Find where the given text appears and provide that cell's center as (X, Y) coordinate. 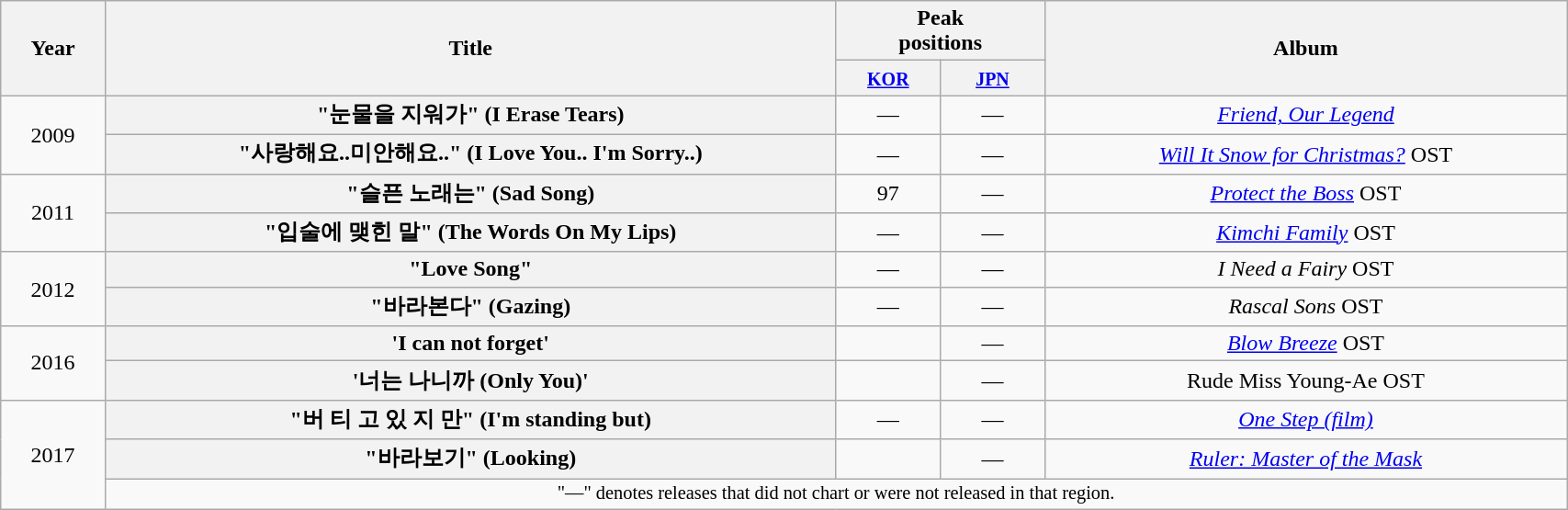
Protect the Boss OST (1305, 193)
Title (470, 48)
"사랑해요..미안해요.." (I Love You.. I'm Sorry..) (470, 154)
Rascal Sons OST (1305, 307)
Peakpositions (941, 31)
"바라본다" (Gazing) (470, 307)
97 (888, 193)
Kimchi Family OST (1305, 233)
"버 티 고 있 지 만" (I'm standing but) (470, 419)
Friend, Our Legend (1305, 116)
KOR (888, 78)
Rude Miss Young-Ae OST (1305, 380)
'너는 나니까 (Only You)' (470, 380)
"눈물을 지워가" (I Erase Tears) (470, 116)
One Step (film) (1305, 419)
"바라보기" (Looking) (470, 459)
"—" denotes releases that did not chart or were not released in that region. (836, 493)
I Need a Fairy OST (1305, 269)
"슬픈 노래는" (Sad Song) (470, 193)
2016 (53, 364)
2017 (53, 454)
Year (53, 48)
"Love Song" (470, 269)
2009 (53, 134)
Ruler: Master of the Mask (1305, 459)
2011 (53, 213)
"입술에 맺힌 말" (The Words On My Lips) (470, 233)
Blow Breeze OST (1305, 344)
2012 (53, 289)
Will It Snow for Christmas? OST (1305, 154)
JPN (993, 78)
'I can not forget' (470, 344)
Album (1305, 48)
